Find where the given text appears and provide that cell's center as [X, Y] coordinate. 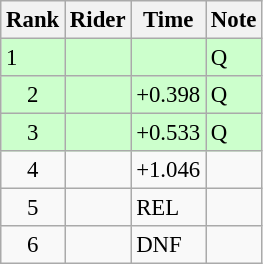
Note [234, 20]
DNF [168, 245]
+1.046 [168, 170]
Rank [33, 20]
2 [33, 95]
3 [33, 133]
5 [33, 208]
+0.398 [168, 95]
1 [33, 58]
+0.533 [168, 133]
Time [168, 20]
Rider [98, 20]
4 [33, 170]
REL [168, 208]
6 [33, 245]
